Locate the cell with the specified text and output its [x, y] center coordinate. 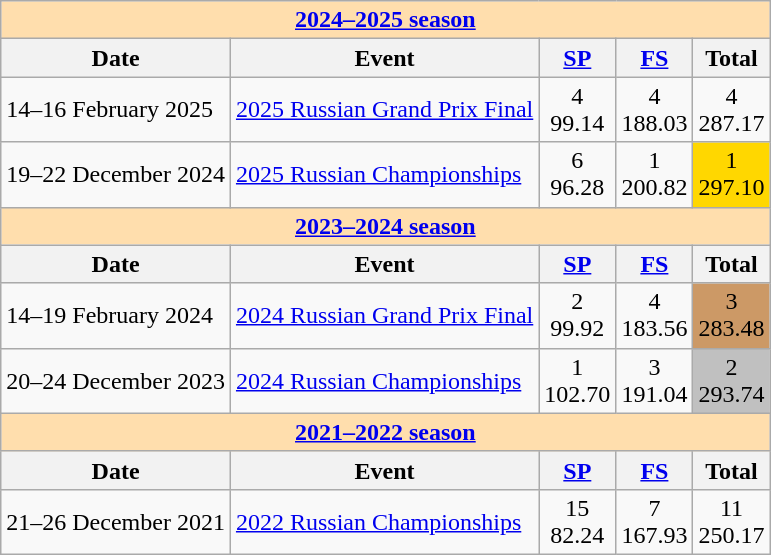
4 287.17 [732, 110]
2024 Russian Grand Prix Final [384, 316]
2 99.92 [578, 316]
2022 Russian Championships [384, 522]
4 183.56 [654, 316]
2025 Russian Championships [384, 174]
2 293.74 [732, 380]
14–19 February 2024 [116, 316]
7 167.93 [654, 522]
1 297.10 [732, 174]
1 200.82 [654, 174]
1 102.70 [578, 380]
20–24 December 2023 [116, 380]
2025 Russian Grand Prix Final [384, 110]
6 96.28 [578, 174]
3 191.04 [654, 380]
2024–2025 season [386, 20]
4 99.14 [578, 110]
14–16 February 2025 [116, 110]
4 188.03 [654, 110]
19–22 December 2024 [116, 174]
15 82.24 [578, 522]
21–26 December 2021 [116, 522]
2024 Russian Championships [384, 380]
11 250.17 [732, 522]
2023–2024 season [386, 226]
2021–2022 season [386, 432]
3 283.48 [732, 316]
